Detect which cell encompasses the target text, then output its (X, Y) center coordinate. 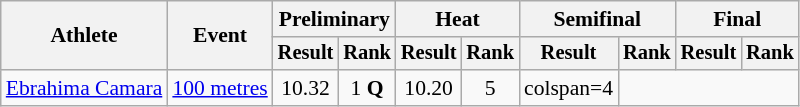
10.32 (306, 88)
100 metres (220, 88)
Final (738, 19)
Heat (458, 19)
Athlete (84, 36)
Event (220, 36)
5 (490, 88)
Preliminary (334, 19)
Semifinal (598, 19)
colspan=4 (568, 88)
1 Q (367, 88)
10.20 (429, 88)
Ebrahima Camara (84, 88)
